Capture the cell that displays the provided text and extract its [X, Y] central coordinate. 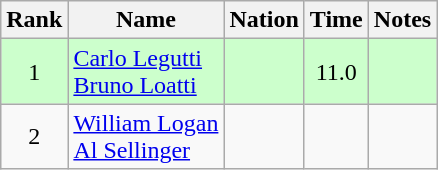
Rank [34, 20]
1 [34, 72]
Nation [264, 20]
Notes [402, 20]
Time [336, 20]
Carlo LeguttiBruno Loatti [146, 72]
11.0 [336, 72]
Name [146, 20]
William LoganAl Sellinger [146, 136]
2 [34, 136]
